Locate the cell with the specified text and output its (x, y) center coordinate. 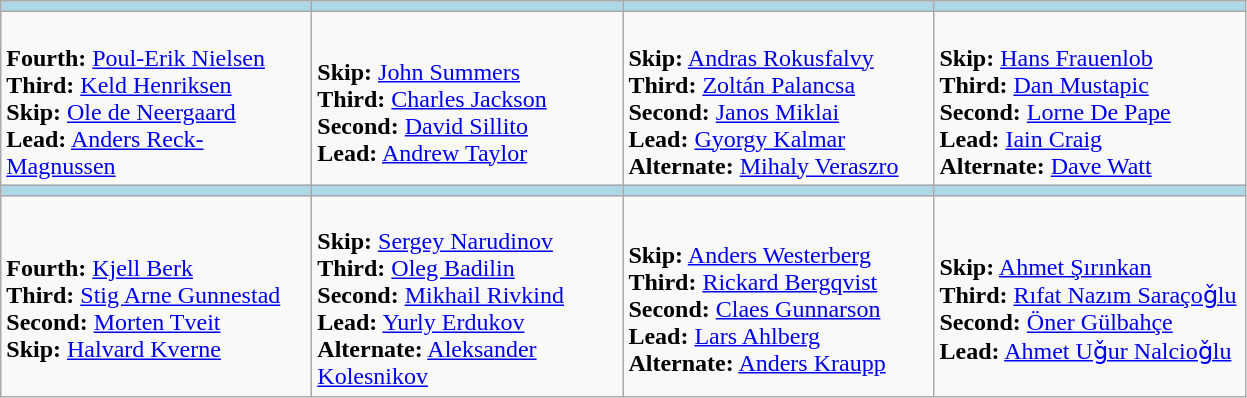
Skip: John Summers Third: Charles Jackson Second: David Sillito Lead: Andrew Taylor (468, 98)
Skip: Andras Rokusfalvy Third: Zoltán Palancsa Second: Janos Miklai Lead: Gyorgy Kalmar Alternate: Mihaly Veraszro (778, 98)
Skip: Hans Frauenlob Third: Dan Mustapic Second: Lorne De Pape Lead: Iain Craig Alternate: Dave Watt (1090, 98)
Fourth: Kjell Berk Third: Stig Arne Gunnestad Second: Morten Tveit Skip: Halvard Kverne (156, 296)
Skip: Sergey Narudinov Third: Oleg Badilin Second: Mikhail Rivkind Lead: Yurly Erdukov Alternate: Aleksander Kolesnikov (468, 296)
Skip: Anders Westerberg Third: Rickard Bergqvist Second: Claes Gunnarson Lead: Lars Ahlberg Alternate: Anders Kraupp (778, 296)
Skip: Ahmet Şırınkan Third: Rıfat Nazım Saraçoǧlu Second: Öner Gülbahçe Lead: Ahmet Uǧur Nalcioǧlu (1090, 296)
Fourth: Poul-Erik Nielsen Third: Keld Henriksen Skip: Ole de Neergaard Lead: Anders Reck-Magnussen (156, 98)
